Identify which cell holds the provided text, then report its (X, Y) central coordinate. 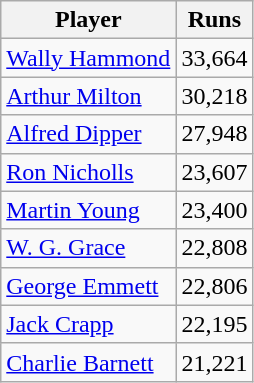
Runs (214, 20)
Wally Hammond (88, 58)
22,806 (214, 286)
Ron Nicholls (88, 172)
22,195 (214, 324)
33,664 (214, 58)
22,808 (214, 248)
23,400 (214, 210)
Alfred Dipper (88, 134)
George Emmett (88, 286)
Player (88, 20)
Martin Young (88, 210)
Charlie Barnett (88, 362)
30,218 (214, 96)
27,948 (214, 134)
21,221 (214, 362)
23,607 (214, 172)
Jack Crapp (88, 324)
W. G. Grace (88, 248)
Arthur Milton (88, 96)
